Search for the cell housing the specified text and yield its (x, y) center coordinate. 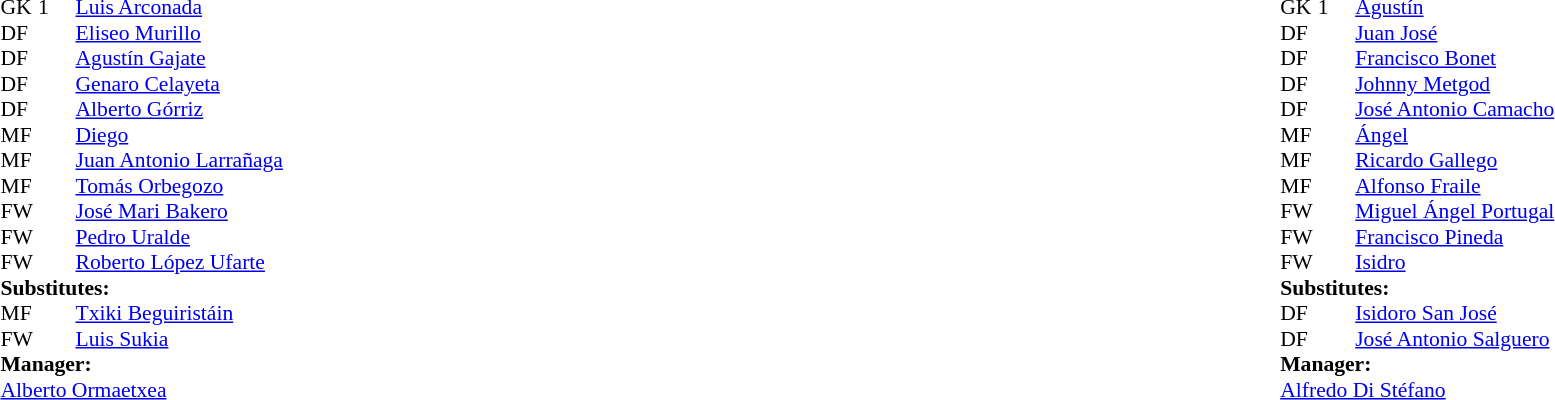
Agustín Gajate (180, 59)
Genaro Celayeta (180, 84)
Ricardo Gallego (1454, 161)
Tomás Orbegozo (180, 186)
Miguel Ángel Portugal (1454, 211)
José Antonio Camacho (1454, 109)
José Antonio Salguero (1454, 339)
Francisco Pineda (1454, 237)
Eliseo Murillo (180, 33)
Luis Sukia (180, 339)
Txiki Beguiristáin (180, 313)
Alberto Górriz (180, 109)
Alfonso Fraile (1454, 186)
Isidoro San José (1454, 313)
Isidro (1454, 263)
Pedro Uralde (180, 237)
Juan Antonio Larrañaga (180, 161)
José Mari Bakero (180, 211)
Juan José (1454, 33)
Roberto López Ufarte (180, 263)
Diego (180, 135)
Johnny Metgod (1454, 84)
Francisco Bonet (1454, 59)
Ángel (1454, 135)
